Return [x, y] of the center of cell containing provided text 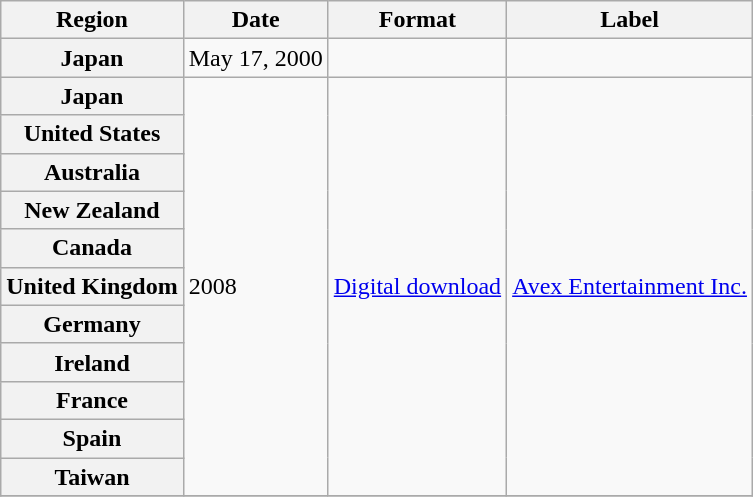
Format [417, 20]
Canada [92, 248]
Digital download [417, 286]
2008 [256, 286]
Region [92, 20]
Label [630, 20]
New Zealand [92, 210]
Australia [92, 172]
Date [256, 20]
United States [92, 134]
Germany [92, 324]
France [92, 400]
Avex Entertainment Inc. [630, 286]
United Kingdom [92, 286]
Ireland [92, 362]
May 17, 2000 [256, 58]
Taiwan [92, 477]
Spain [92, 438]
